Locate the cell with the specified text and output its [X, Y] center coordinate. 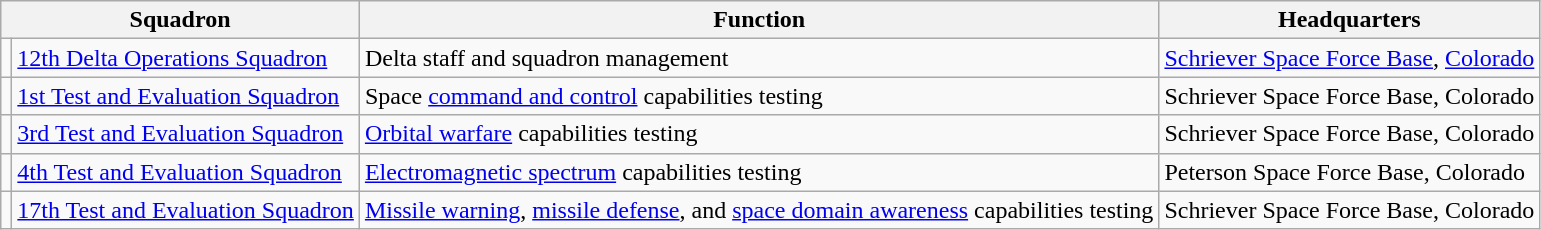
Squadron [180, 20]
Headquarters [1350, 20]
3rd Test and Evaluation Squadron [186, 134]
Space command and control capabilities testing [759, 96]
1st Test and Evaluation Squadron [186, 96]
Peterson Space Force Base, Colorado [1350, 172]
Electromagnetic spectrum capabilities testing [759, 172]
Orbital warfare capabilities testing [759, 134]
Missile warning, missile defense, and space domain awareness capabilities testing [759, 210]
Delta staff and squadron management [759, 58]
17th Test and Evaluation Squadron [186, 210]
4th Test and Evaluation Squadron [186, 172]
12th Delta Operations Squadron [186, 58]
Function [759, 20]
